Pinpoint the cell where the given text exists, returning its (X, Y) midpoint coordinate. 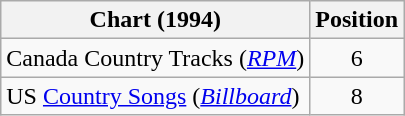
8 (357, 96)
6 (357, 58)
Position (357, 20)
Chart (1994) (156, 20)
US Country Songs (Billboard) (156, 96)
Canada Country Tracks (RPM) (156, 58)
